Scan for the cell matching the given text and deliver its (X, Y) coordinate at center. 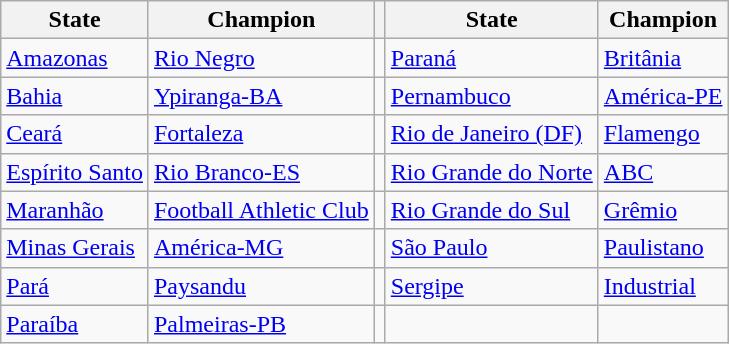
Paulistano (663, 248)
Flamengo (663, 134)
Rio Grande do Sul (492, 210)
São Paulo (492, 248)
Ypiranga-BA (261, 96)
Espírito Santo (75, 172)
Paraná (492, 58)
Grêmio (663, 210)
Paysandu (261, 286)
Pernambuco (492, 96)
Maranhão (75, 210)
Minas Gerais (75, 248)
Rio Negro (261, 58)
Sergipe (492, 286)
Rio de Janeiro (DF) (492, 134)
Bahia (75, 96)
Rio Branco-ES (261, 172)
América-PE (663, 96)
Amazonas (75, 58)
ABC (663, 172)
Ceará (75, 134)
Rio Grande do Norte (492, 172)
América-MG (261, 248)
Industrial (663, 286)
Palmeiras-PB (261, 324)
Football Athletic Club (261, 210)
Britânia (663, 58)
Fortaleza (261, 134)
Pará (75, 286)
Paraíba (75, 324)
